Provide the (x, y) coordinate of the cell's center where the given text is located.  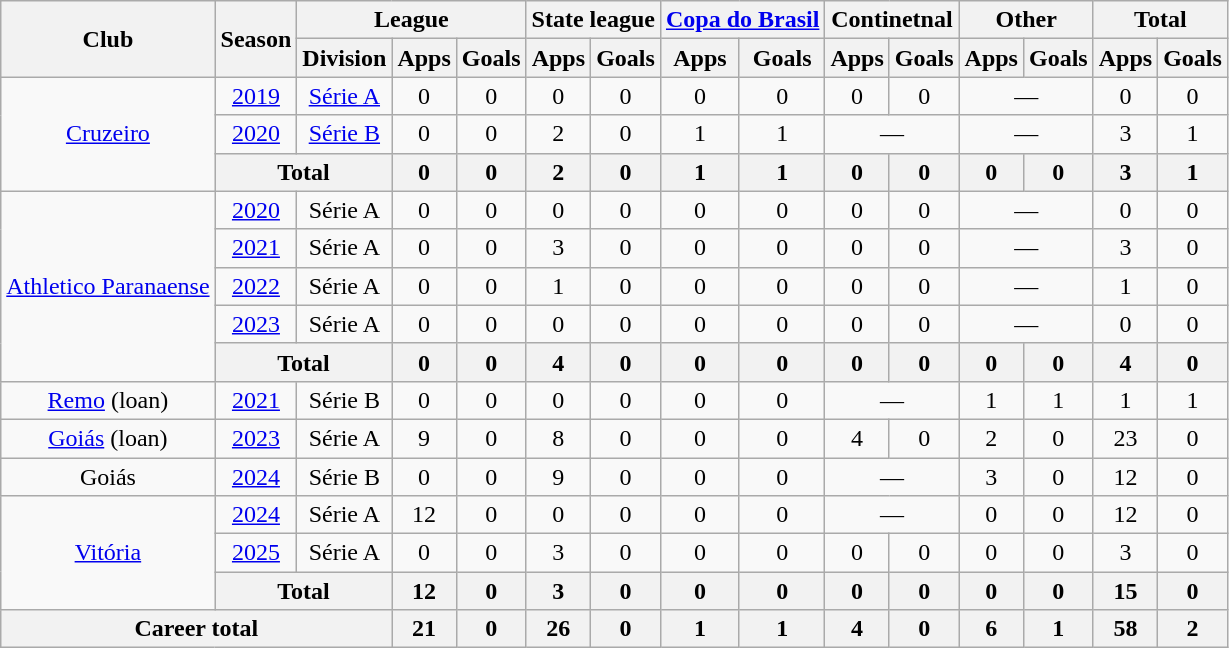
State league (593, 20)
Continetnal (892, 20)
Athletico Paranaense (108, 286)
Club (108, 39)
58 (1125, 629)
6 (991, 629)
2022 (256, 286)
Other (1026, 20)
8 (558, 438)
Remo (loan) (108, 400)
21 (424, 629)
23 (1125, 438)
Vitória (108, 553)
Season (256, 39)
League (412, 20)
Goiás (108, 477)
Copa do Brasil (742, 20)
15 (1125, 591)
2025 (256, 553)
Goiás (loan) (108, 438)
2019 (256, 96)
Division (344, 58)
Career total (196, 629)
Cruzeiro (108, 134)
26 (558, 629)
